Locate the cell with the specified text and output its (X, Y) center coordinate. 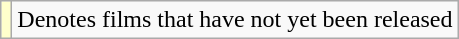
Denotes films that have not yet been released (235, 20)
